For the text-containing cell, return its midpoint in [x, y] coordinate format. 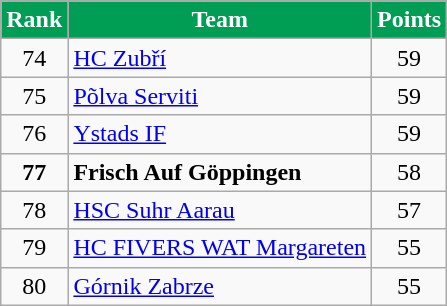
74 [34, 58]
78 [34, 210]
Points [410, 20]
Põlva Serviti [220, 96]
HSC Suhr Aarau [220, 210]
HC FIVERS WAT Margareten [220, 248]
79 [34, 248]
57 [410, 210]
HC Zubří [220, 58]
80 [34, 286]
Ystads IF [220, 134]
58 [410, 172]
Team [220, 20]
77 [34, 172]
76 [34, 134]
Górnik Zabrze [220, 286]
75 [34, 96]
Frisch Auf Göppingen [220, 172]
Rank [34, 20]
